Pinpoint the cell where the given text exists, returning its (x, y) midpoint coordinate. 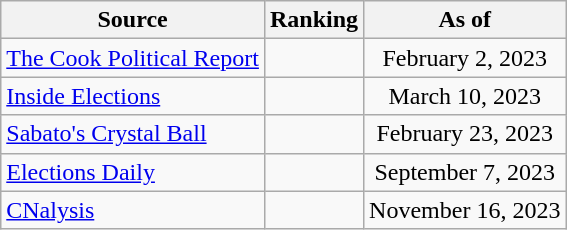
September 7, 2023 (465, 172)
February 23, 2023 (465, 134)
March 10, 2023 (465, 96)
Inside Elections (133, 96)
The Cook Political Report (133, 58)
November 16, 2023 (465, 210)
As of (465, 20)
Elections Daily (133, 172)
CNalysis (133, 210)
Sabato's Crystal Ball (133, 134)
February 2, 2023 (465, 58)
Source (133, 20)
Ranking (314, 20)
